Find where the given text appears and provide that cell's center as (x, y) coordinate. 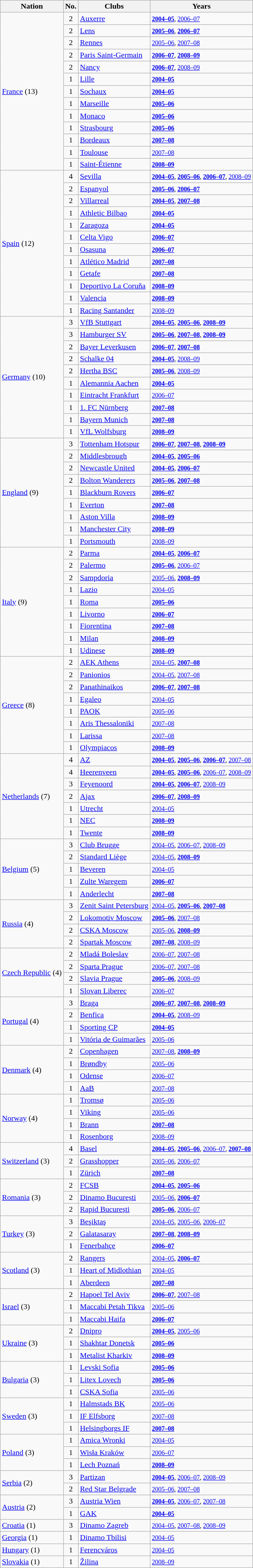
Lokomotiv Moscow (114, 918)
Germany (10) (32, 377)
Red Star Belgrade (114, 1489)
Spain (12) (32, 243)
Hungary (1) (32, 1550)
Shakhtar Donetsk (114, 1343)
Mladá Boleslav (114, 954)
Austria Wien (114, 1501)
VfL Wolfsburg (114, 432)
Portsmouth (114, 541)
Turkey (3) (32, 1234)
PAOK (114, 711)
Helsingborgs IF (114, 1428)
Ajax (114, 796)
Monaco (114, 116)
Slavia Prague (114, 979)
Sparta Prague (114, 966)
No. (71, 6)
Slovakia (1) (32, 1562)
Strasbourg (114, 128)
Egaleo (114, 699)
Manchester City (114, 529)
Brøndby (114, 1064)
Sevilla (114, 177)
GAK (114, 1513)
Nancy (114, 67)
Heerenveen (114, 772)
Amica Wronki (114, 1440)
Alemannia Aachen (114, 383)
Dnipro (114, 1331)
Standard Liège (114, 857)
Viking (114, 1112)
Aberdeen (114, 1282)
Anderlecht (114, 893)
Feyenoord (114, 784)
Ukraine (3) (32, 1343)
Spartak Moscow (114, 942)
Aris Thessaloniki (114, 723)
Zulte Waregem (114, 881)
Wisła Kraków (114, 1452)
Levski Sofia (114, 1367)
Belgium (5) (32, 869)
Panionios (114, 675)
Livorno (114, 614)
Hamburger SV (114, 334)
Austria (2) (32, 1507)
Nation (32, 6)
2004–05, 2005–06, 2007–08 (201, 905)
Tottenham Hotspur (114, 444)
Odense (114, 1076)
Switzerland (3) (32, 1161)
Racing Santander (114, 310)
Russia (4) (32, 924)
Panathinaikos (114, 687)
Sporting CP (114, 1027)
Athletic Bilbao (114, 213)
NEC (114, 821)
Toulouse (114, 152)
Serbia (2) (32, 1483)
Villarreal (114, 201)
Netherlands (7) (32, 796)
Žilina (114, 1562)
Dinamo Tbilisi (114, 1538)
Auxerre (114, 19)
IF Elfsborg (114, 1416)
Norway (4) (32, 1118)
Israel (3) (32, 1307)
Blackburn Rovers (114, 492)
Dinamo Zagreb (114, 1526)
AEK Athens (114, 663)
Bulgaria (3) (32, 1380)
Scotland (3) (32, 1270)
Deportivo La Coruña (114, 286)
Fenerbahçe (114, 1246)
Osasuna (114, 249)
Slovan Liberec (114, 991)
Basel (114, 1149)
Zürich (114, 1173)
Parma (114, 553)
2004–05, 2006–07, 2007–08 (201, 1501)
Dinamo București (114, 1197)
CSKA Sofia (114, 1392)
Everton (114, 504)
2004–05, 2005–06, 2006–07 (201, 1222)
Espanyol (114, 189)
Greece (8) (32, 705)
Vitória de Guimarães (114, 1039)
2004–05, 2007–08, 2008–09 (201, 1526)
Years (201, 6)
AaB (114, 1088)
Bolton Wanderers (114, 480)
Italy (9) (32, 602)
FCSB (114, 1185)
Olympiacos (114, 748)
2004–05, 2005–06, 2008–09 (201, 322)
Denmark (4) (32, 1070)
Rennes (114, 43)
Roma (114, 602)
Hertha BSC (114, 371)
Atlético Madrid (114, 261)
Czech Republic (4) (32, 973)
Valencia (114, 298)
Maccabi Haifa (114, 1319)
Georgia (1) (32, 1538)
Paris Saint-Germain (114, 55)
Bordeaux (114, 140)
Hapoel Tel Aviv (114, 1294)
1. FC Nürnberg (114, 407)
Heart of Midlothian (114, 1270)
Palermo (114, 565)
Sochaux (114, 91)
Benfica (114, 1015)
Lille (114, 79)
Partizan (114, 1477)
Utrecht (114, 808)
Eintracht Frankfurt (114, 395)
Milan (114, 638)
Ferencváros (114, 1550)
AZ (114, 760)
Marseille (114, 103)
Saint-Étienne (114, 164)
Middlesbrough (114, 456)
Lazio (114, 590)
Sampdoria (114, 578)
Bayern Munich (114, 420)
Romania (3) (32, 1197)
Grasshopper (114, 1161)
Schalke 04 (114, 359)
VfB Stuttgart (114, 322)
Lens (114, 31)
Poland (3) (32, 1452)
Larissa (114, 735)
Newcastle United (114, 468)
Zenit Saint Petersburg (114, 905)
Metalist Kharkiv (114, 1355)
Beşiktaş (114, 1222)
Brann (114, 1124)
Lech Poznań (114, 1465)
England (9) (32, 492)
Copenhagen (114, 1051)
2005–06, 2007–08, 2008–09 (201, 334)
Fiorentina (114, 626)
Portugal (4) (32, 1021)
Celta Vigo (114, 237)
Club Brugge (114, 845)
Rosenborg (114, 1137)
Twente (114, 833)
Rangers (114, 1258)
Tromsø (114, 1100)
Croatia (1) (32, 1526)
Bayer Leverkusen (114, 346)
Maccabi Petah Tikva (114, 1307)
Getafe (114, 274)
Udinese (114, 650)
Litex Lovech (114, 1380)
CSKA Moscow (114, 930)
Sweden (3) (32, 1416)
Beveren (114, 869)
Halmstads BK (114, 1404)
Rapid București (114, 1209)
Aston Villa (114, 517)
Braga (114, 1003)
Zaragoza (114, 225)
France (13) (32, 91)
Clubs (114, 6)
Galatasaray (114, 1234)
